Detect which cell encompasses the target text, then output its [X, Y] center coordinate. 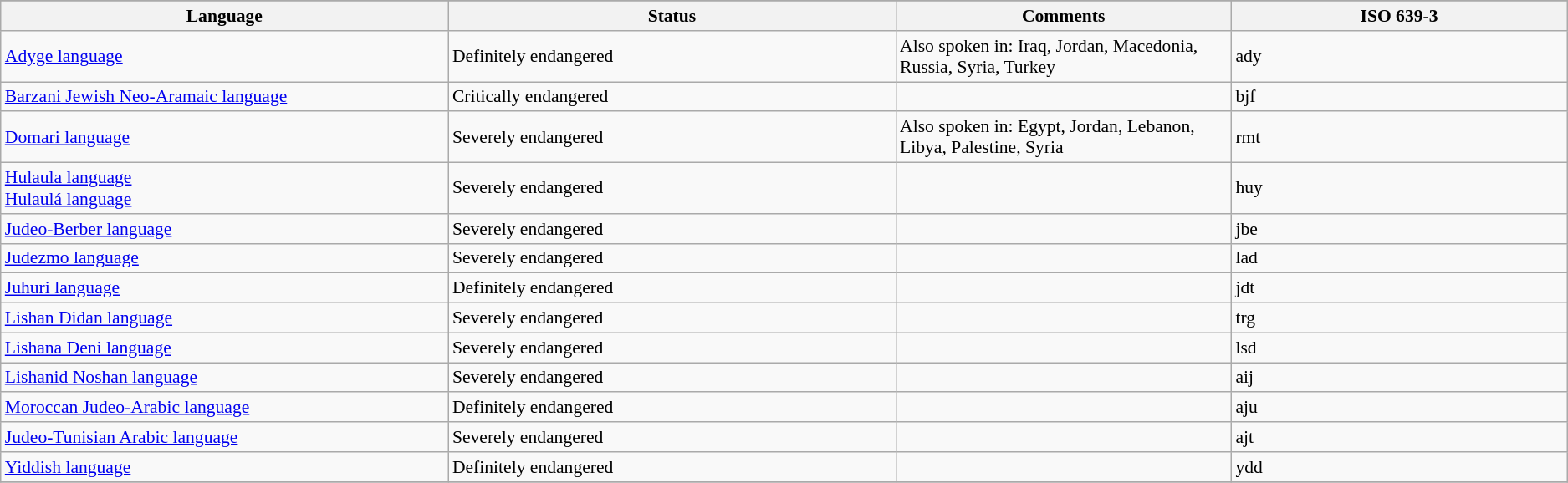
Also spoken in: Iraq, Jordan, Macedonia, Russia, Syria, Turkey [1064, 57]
Adyge language [224, 57]
ady [1398, 57]
ajt [1398, 437]
huy [1398, 189]
Barzani Jewish Neo-Aramaic language [224, 97]
rmt [1398, 137]
lsd [1398, 348]
ydd [1398, 467]
lad [1398, 258]
Lishana Deni language [224, 348]
Hulaula languageHulaulá language [224, 189]
Critically endangered [672, 97]
jdt [1398, 288]
Also spoken in: Egypt, Jordan, Lebanon, Libya, Palestine, Syria [1064, 137]
Domari language [224, 137]
Judezmo language [224, 258]
Lishan Didan language [224, 318]
Lishanid Noshan language [224, 378]
Judeo-Berber language [224, 229]
Moroccan Judeo-Arabic language [224, 408]
jbe [1398, 229]
Language [224, 16]
Yiddish language [224, 467]
trg [1398, 318]
Comments [1064, 16]
aju [1398, 408]
aij [1398, 378]
bjf [1398, 97]
Status [672, 16]
ISO 639-3 [1398, 16]
Juhuri language [224, 288]
Judeo-Tunisian Arabic language [224, 437]
